Determine the [X, Y] coordinate at the center of the cell enclosing the given text.  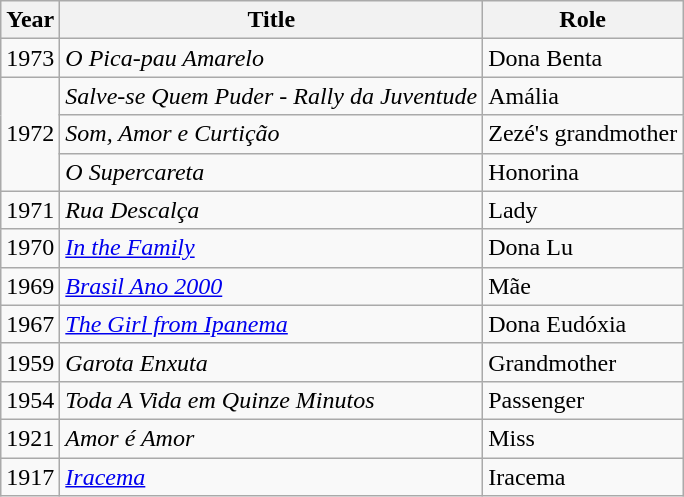
O Supercareta [272, 172]
1917 [30, 477]
Year [30, 20]
Dona Eudóxia [583, 324]
Role [583, 20]
Som, Amor e Curtição [272, 134]
Honorina [583, 172]
1971 [30, 210]
1954 [30, 400]
Toda A Vida em Quinze Minutos [272, 400]
Brasil Ano 2000 [272, 286]
The Girl from Ipanema [272, 324]
1970 [30, 248]
Mãe [583, 286]
Miss [583, 438]
Garota Enxuta [272, 362]
1969 [30, 286]
Grandmother [583, 362]
Salve-se Quem Puder - Rally da Juventude [272, 96]
Dona Lu [583, 248]
1959 [30, 362]
Zezé's grandmother [583, 134]
Lady [583, 210]
Dona Benta [583, 58]
O Pica-pau Amarelo [272, 58]
1973 [30, 58]
1967 [30, 324]
Passenger [583, 400]
Amália [583, 96]
Title [272, 20]
1921 [30, 438]
Rua Descalça [272, 210]
In the Family [272, 248]
Amor é Amor [272, 438]
1972 [30, 134]
